Search for the cell housing the specified text and yield its (x, y) center coordinate. 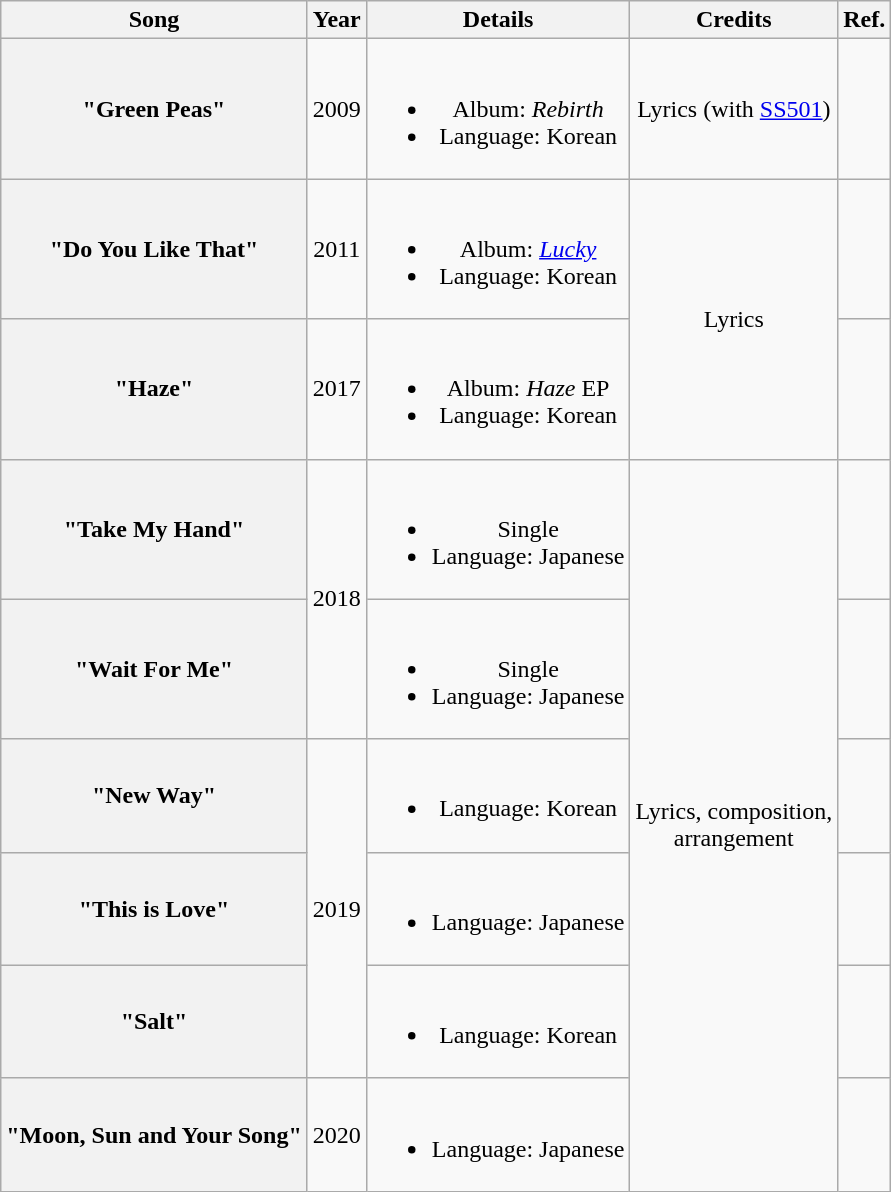
"Wait For Me" (154, 669)
2018 (336, 599)
2020 (336, 1134)
Album: Haze EPLanguage: Korean (498, 389)
"Do You Like That" (154, 249)
2019 (336, 908)
Album: LuckyLanguage: Korean (498, 249)
"Green Peas" (154, 109)
"New Way" (154, 796)
"Salt" (154, 1022)
2017 (336, 389)
Lyrics (with SS501) (734, 109)
"This is Love" (154, 908)
Ref. (864, 20)
Year (336, 20)
"Take My Hand" (154, 529)
"Moon, Sun and Your Song" (154, 1134)
Lyrics, composition, arrangement (734, 825)
Lyrics (734, 319)
Album: RebirthLanguage: Korean (498, 109)
Song (154, 20)
2011 (336, 249)
Credits (734, 20)
"Haze" (154, 389)
2009 (336, 109)
Details (498, 20)
